Search for the cell housing the specified text and yield its (X, Y) center coordinate. 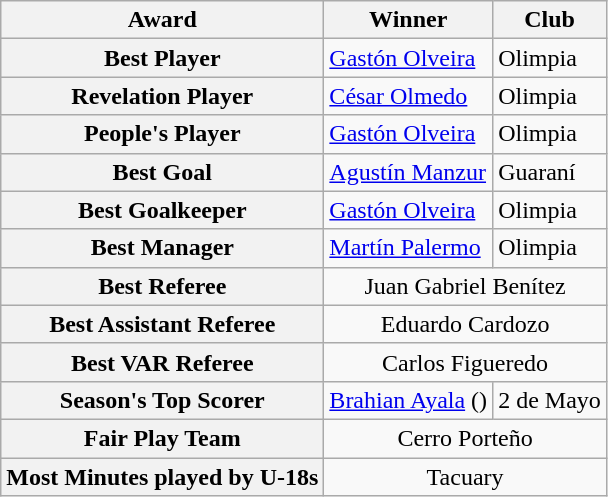
Award (162, 20)
Winner (408, 20)
Best Player (162, 58)
Fair Play Team (162, 438)
Best Manager (162, 248)
Season's Top Scorer (162, 400)
Juan Gabriel Benítez (466, 286)
Cerro Porteño (466, 438)
César Olmedo (408, 96)
People's Player (162, 134)
Best Goalkeeper (162, 210)
Eduardo Cardozo (466, 324)
Carlos Figueredo (466, 362)
Martín Palermo (408, 248)
Best Assistant Referee (162, 324)
Revelation Player (162, 96)
Club (550, 20)
Best Referee (162, 286)
2 de Mayo (550, 400)
Best VAR Referee (162, 362)
Best Goal (162, 172)
Agustín Manzur (408, 172)
Guaraní (550, 172)
Most Minutes played by U-18s (162, 477)
Tacuary (466, 477)
Brahian Ayala () (408, 400)
